Identify which cell holds the provided text, then report its (x, y) central coordinate. 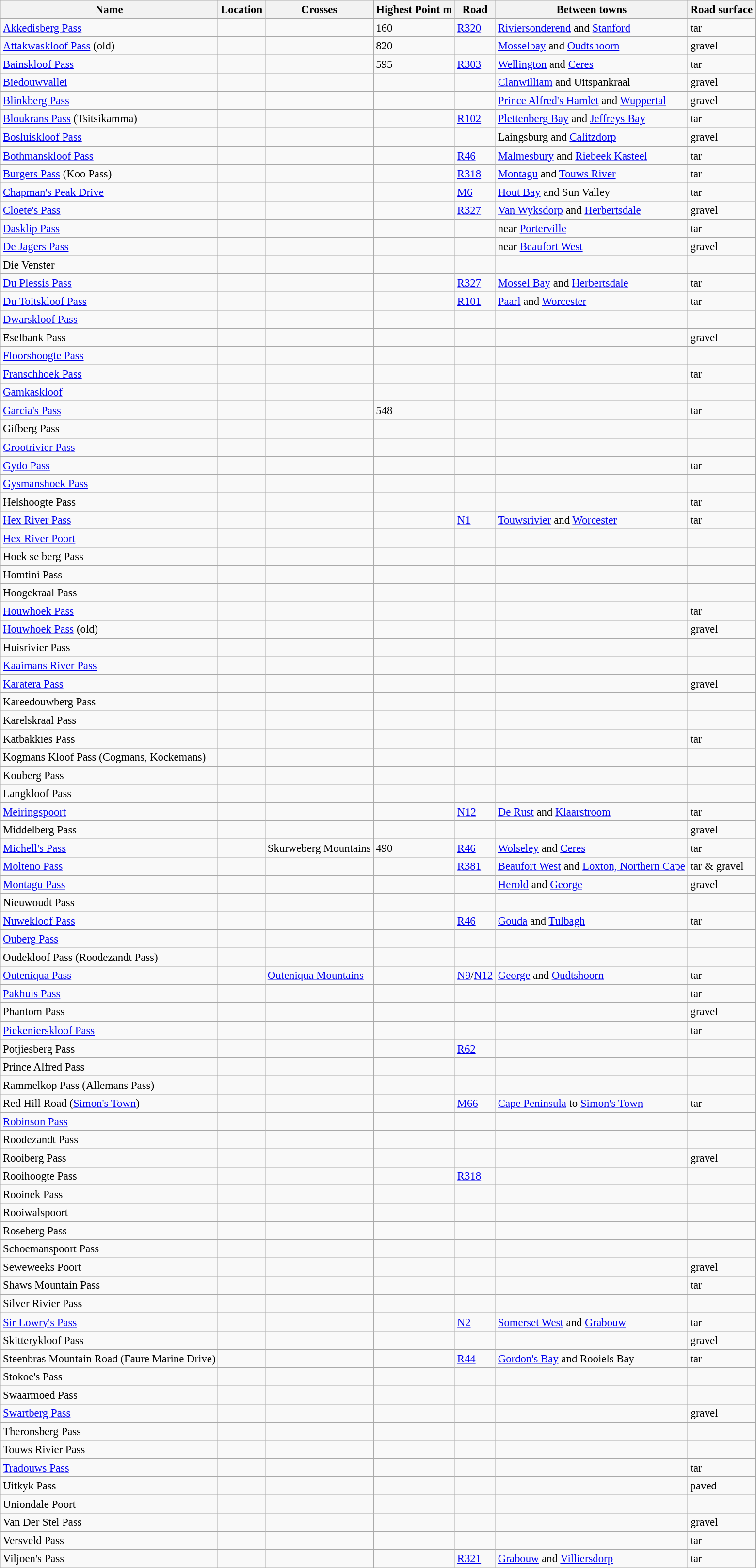
Du Toitskloof Pass (110, 301)
Shaws Mountain Pass (110, 1285)
Swartberg Pass (110, 1413)
Bainskloof Pass (110, 64)
Hoek se berg Pass (110, 557)
Attakwaskloof Pass (old) (110, 46)
Die Venster (110, 265)
Houwhoek Pass (110, 611)
Outeniqua Pass (110, 976)
Skurweberg Mountains (319, 848)
N1 (475, 520)
Viljoen's Pass (110, 1559)
Piekenierskloof Pass (110, 1030)
R62 (475, 1049)
Paarl and Worcester (592, 301)
R44 (475, 1359)
Tradouws Pass (110, 1468)
Uitkyk Pass (110, 1486)
Middelberg Pass (110, 830)
Rammelkop Pass (Allemans Pass) (110, 1085)
Blinkberg Pass (110, 101)
Langkloof Pass (110, 793)
490 (414, 848)
820 (414, 46)
Malmesbury and Riebeek Kasteel (592, 156)
Mossel Bay and Herbertsdale (592, 283)
Bothmanskloof Pass (110, 156)
Name (110, 10)
N12 (475, 812)
Meiringspoort (110, 812)
Wellington and Ceres (592, 64)
N9/N12 (475, 976)
Nuwekloof Pass (110, 921)
Hout Bay and Sun Valley (592, 192)
Stokoe's Pass (110, 1376)
R303 (475, 64)
Phantom Pass (110, 1012)
Sir Lowry's Pass (110, 1322)
Road (475, 10)
Highest Point m (414, 10)
Oudekloof Pass (Roodezandt Pass) (110, 958)
Burgers Pass (Koo Pass) (110, 174)
Helshoogte Pass (110, 502)
paved (722, 1486)
Crosses (319, 10)
Houwhoek Pass (old) (110, 629)
Eselbank Pass (110, 338)
Skitterykloof Pass (110, 1340)
Steenbras Mountain Road (Faure Marine Drive) (110, 1359)
Katbakkies Pass (110, 739)
Rooinek Pass (110, 1195)
Montagu Pass (110, 884)
Bosluiskloof Pass (110, 137)
Robinson Pass (110, 1121)
Somerset West and Grabouw (592, 1322)
Cape Peninsula to Simon's Town (592, 1104)
M6 (475, 192)
Grootrivier Pass (110, 447)
Gordon's Bay and Rooiels Bay (592, 1359)
595 (414, 64)
R101 (475, 301)
Kaaimans River Pass (110, 666)
Beaufort West and Loxton, Northern Cape (592, 866)
De Jagers Pass (110, 247)
Uniondale Poort (110, 1504)
Hex River Poort (110, 538)
Michell's Pass (110, 848)
R102 (475, 119)
near Beaufort West (592, 247)
Van Wyksdorp and Herbertsdale (592, 210)
Potjiesberg Pass (110, 1049)
Red Hill Road (Simon's Town) (110, 1104)
Homtini Pass (110, 575)
160 (414, 28)
Bloukrans Pass (Tsitsikamma) (110, 119)
Herold and George (592, 884)
Franschhoek Pass (110, 374)
Clanwilliam and Uitspankraal (592, 82)
Ouberg Pass (110, 939)
Karelskraal Pass (110, 720)
Touws Rivier Pass (110, 1450)
Prince Alfred's Hamlet and Wuppertal (592, 101)
Montagu and Touws River (592, 174)
M66 (475, 1104)
Akkedisberg Pass (110, 28)
Laingsburg and Calitzdorp (592, 137)
Silver Rivier Pass (110, 1304)
Hoogekraal Pass (110, 593)
Wolseley and Ceres (592, 848)
Pakhuis Pass (110, 994)
R381 (475, 866)
Garcia's Pass (110, 411)
Rooihoogte Pass (110, 1176)
Riviersonderend and Stanford (592, 28)
Roodezandt Pass (110, 1140)
George and Oudtshoorn (592, 976)
Versveld Pass (110, 1541)
Gysmanshoek Pass (110, 483)
Rooiberg Pass (110, 1158)
Dwarskloof Pass (110, 320)
Touwsrivier and Worcester (592, 520)
Gydo Pass (110, 465)
Roseberg Pass (110, 1231)
Outeniqua Mountains (319, 976)
Huisrivier Pass (110, 648)
Kareedouwberg Pass (110, 703)
Molteno Pass (110, 866)
R320 (475, 28)
Plettenberg Bay and Jeffreys Bay (592, 119)
Rooiwalspoort (110, 1213)
Kogmans Kloof Pass (Cogmans, Kockemans) (110, 757)
tar & gravel (722, 866)
Karatera Pass (110, 684)
Gouda and Tulbagh (592, 921)
Prince Alfred Pass (110, 1067)
R321 (475, 1559)
Van Der Stel Pass (110, 1522)
Seweweeks Poort (110, 1267)
Hex River Pass (110, 520)
Theronsberg Pass (110, 1431)
Dasklip Pass (110, 228)
Road surface (722, 10)
near Porterville (592, 228)
Grabouw and Villiersdorp (592, 1559)
De Rust and Klaarstroom (592, 812)
Cloete's Pass (110, 210)
548 (414, 411)
Location (241, 10)
Between towns (592, 10)
Du Plessis Pass (110, 283)
Chapman's Peak Drive (110, 192)
Gamkaskloof (110, 392)
Gifberg Pass (110, 429)
Swaarmoed Pass (110, 1395)
Kouberg Pass (110, 775)
Schoemanspoort Pass (110, 1249)
Nieuwoudt Pass (110, 903)
Mosselbay and Oudtshoorn (592, 46)
N2 (475, 1322)
Floorshoogte Pass (110, 356)
Biedouwvallei (110, 82)
